Output the (x, y) coordinate of the center of the cell containing the given text.  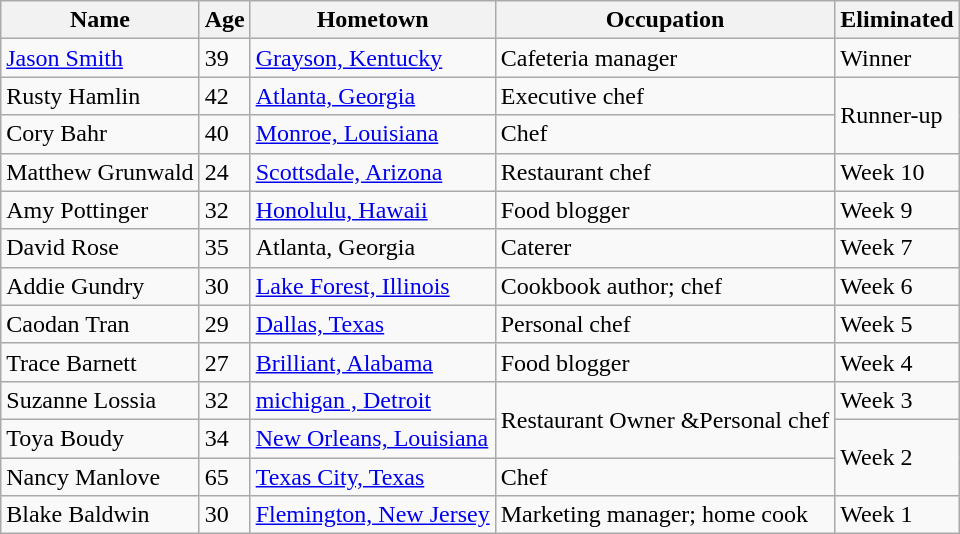
Week 4 (897, 362)
Week 1 (897, 515)
Lake Forest, Illinois (372, 286)
Winner (897, 58)
24 (224, 172)
Addie Gundry (100, 286)
Week 6 (897, 286)
Cookbook author; chef (665, 286)
Restaurant Owner &Personal chef (665, 419)
Jason Smith (100, 58)
Scottsdale, Arizona (372, 172)
Week 9 (897, 210)
Week 10 (897, 172)
Dallas, Texas (372, 324)
New Orleans, Louisiana (372, 438)
Amy Pottinger (100, 210)
Texas City, Texas (372, 477)
Week 3 (897, 400)
Suzanne Lossia (100, 400)
Matthew Grunwald (100, 172)
Eliminated (897, 20)
Rusty Hamlin (100, 96)
34 (224, 438)
42 (224, 96)
Age (224, 20)
Week 2 (897, 457)
Brilliant, Alabama (372, 362)
Week 7 (897, 248)
39 (224, 58)
Monroe, Louisiana (372, 134)
Blake Baldwin (100, 515)
Caodan Tran (100, 324)
Hometown (372, 20)
Executive chef (665, 96)
Cory Bahr (100, 134)
Name (100, 20)
35 (224, 248)
Caterer (665, 248)
David Rose (100, 248)
Grayson, Kentucky (372, 58)
Honolulu, Hawaii (372, 210)
29 (224, 324)
Runner-up (897, 115)
Cafeteria manager (665, 58)
Restaurant chef (665, 172)
40 (224, 134)
27 (224, 362)
65 (224, 477)
Personal chef (665, 324)
Trace Barnett (100, 362)
Occupation (665, 20)
Marketing manager; home cook (665, 515)
Nancy Manlove (100, 477)
Week 5 (897, 324)
Flemington, New Jersey (372, 515)
Toya Boudy (100, 438)
michigan , Detroit (372, 400)
